Provide the [x, y] coordinate of the cell's center where the given text is located.  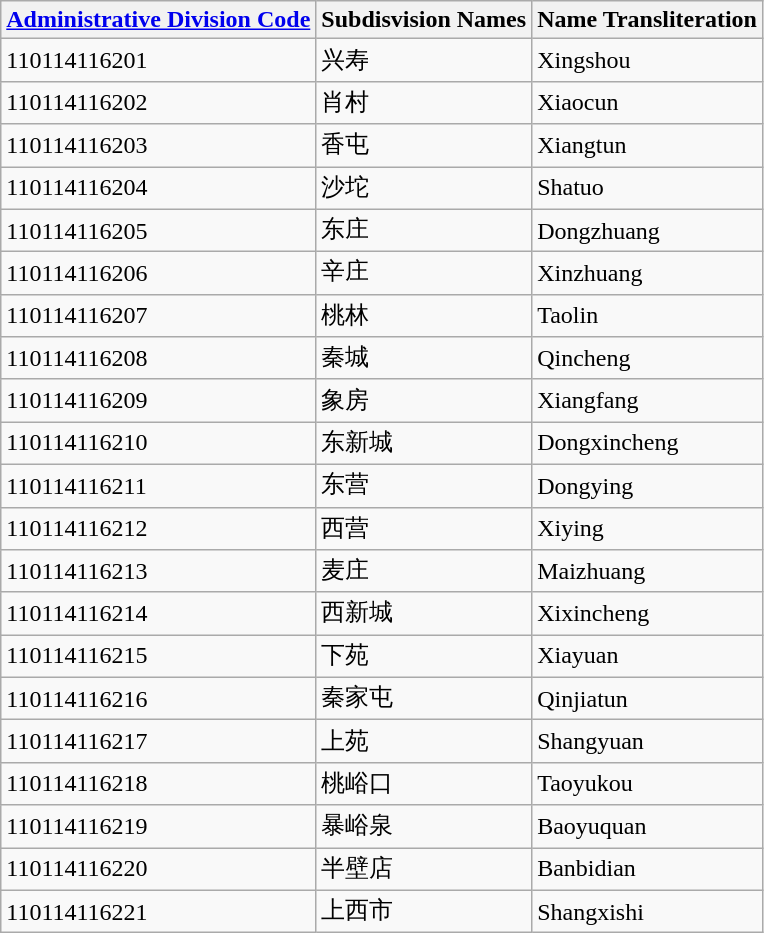
上苑 [424, 742]
Name Transliteration [648, 20]
香屯 [424, 146]
Xiangfang [648, 400]
110114116204 [158, 188]
Taoyukou [648, 784]
110114116210 [158, 444]
桃林 [424, 316]
暴峪泉 [424, 826]
110114116213 [158, 572]
象房 [424, 400]
Xixincheng [648, 614]
沙坨 [424, 188]
Xiying [648, 528]
110114116202 [158, 102]
东新城 [424, 444]
110114116201 [158, 60]
东营 [424, 486]
110114116203 [158, 146]
Maizhuang [648, 572]
Xiayuan [648, 656]
110114116207 [158, 316]
辛庄 [424, 274]
肖村 [424, 102]
110114116221 [158, 912]
Shatuo [648, 188]
麦庄 [424, 572]
Xinzhuang [648, 274]
Dongying [648, 486]
Dongzhuang [648, 230]
Xiangtun [648, 146]
Taolin [648, 316]
110114116205 [158, 230]
Xiaocun [648, 102]
110114116217 [158, 742]
110114116219 [158, 826]
110114116215 [158, 656]
东庄 [424, 230]
Subdisvision Names [424, 20]
兴寿 [424, 60]
110114116216 [158, 698]
110114116220 [158, 870]
110114116206 [158, 274]
Banbidian [648, 870]
Baoyuquan [648, 826]
Qincheng [648, 358]
Dongxincheng [648, 444]
110114116209 [158, 400]
110114116208 [158, 358]
半壁店 [424, 870]
Shangxishi [648, 912]
110114116211 [158, 486]
上西市 [424, 912]
秦城 [424, 358]
Administrative Division Code [158, 20]
Xingshou [648, 60]
Shangyuan [648, 742]
Qinjiatun [648, 698]
桃峪口 [424, 784]
秦家屯 [424, 698]
下苑 [424, 656]
西营 [424, 528]
西新城 [424, 614]
110114116212 [158, 528]
110114116214 [158, 614]
110114116218 [158, 784]
